Extract the (X, Y) coordinate from the center of the cell holding the provided text.  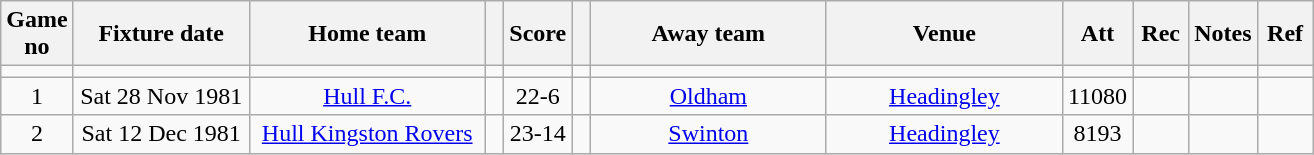
Att (1097, 34)
2 (37, 134)
Sat 12 Dec 1981 (161, 134)
Home team (367, 34)
22-6 (538, 96)
Score (538, 34)
Oldham (708, 96)
23-14 (538, 134)
11080 (1097, 96)
8193 (1097, 134)
Venue (944, 34)
Fixture date (161, 34)
Notes (1223, 34)
Game no (37, 34)
Sat 28 Nov 1981 (161, 96)
Away team (708, 34)
Swinton (708, 134)
Ref (1285, 34)
Hull Kingston Rovers (367, 134)
1 (37, 96)
Rec (1161, 34)
Hull F.C. (367, 96)
